Pinpoint the cell where the given text exists, returning its (x, y) midpoint coordinate. 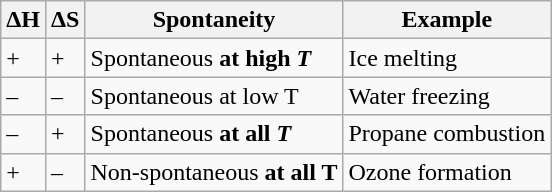
Spontaneous at all T (214, 134)
ΔS (66, 20)
Spontaneous at high T (214, 58)
Spontaneous at low T (214, 96)
Ozone formation (447, 172)
Water freezing (447, 96)
Spontaneity (214, 20)
Propane combustion (447, 134)
Example (447, 20)
Ice melting (447, 58)
Non-spontaneous at all T (214, 172)
ΔH (24, 20)
